Find where the given text appears and provide that cell's center as (x, y) coordinate. 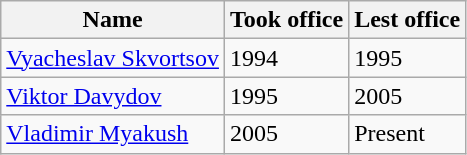
1994 (286, 58)
Present (408, 134)
Vladimir Myakush (113, 134)
Lest office (408, 20)
Name (113, 20)
Took office (286, 20)
Vyacheslav Skvortsov (113, 58)
Viktor Davydov (113, 96)
